Determine the (x, y) coordinate at the center of the cell enclosing the given text.  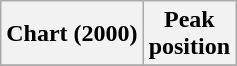
Chart (2000) (72, 34)
Peakposition (189, 34)
